Pinpoint the cell where the given text exists, returning its [X, Y] midpoint coordinate. 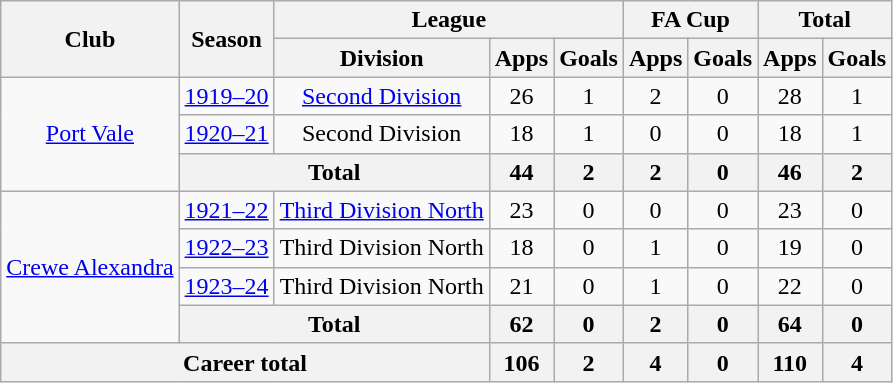
1922–23 [226, 248]
62 [521, 324]
110 [790, 362]
19 [790, 248]
22 [790, 286]
Club [90, 39]
1921–22 [226, 210]
1923–24 [226, 286]
46 [790, 172]
44 [521, 172]
Season [226, 39]
106 [521, 362]
21 [521, 286]
1919–20 [226, 96]
Division [382, 58]
FA Cup [690, 20]
League [448, 20]
64 [790, 324]
28 [790, 96]
1920–21 [226, 134]
Port Vale [90, 134]
Career total [245, 362]
26 [521, 96]
Crewe Alexandra [90, 267]
